Capture the cell that displays the provided text and extract its (X, Y) central coordinate. 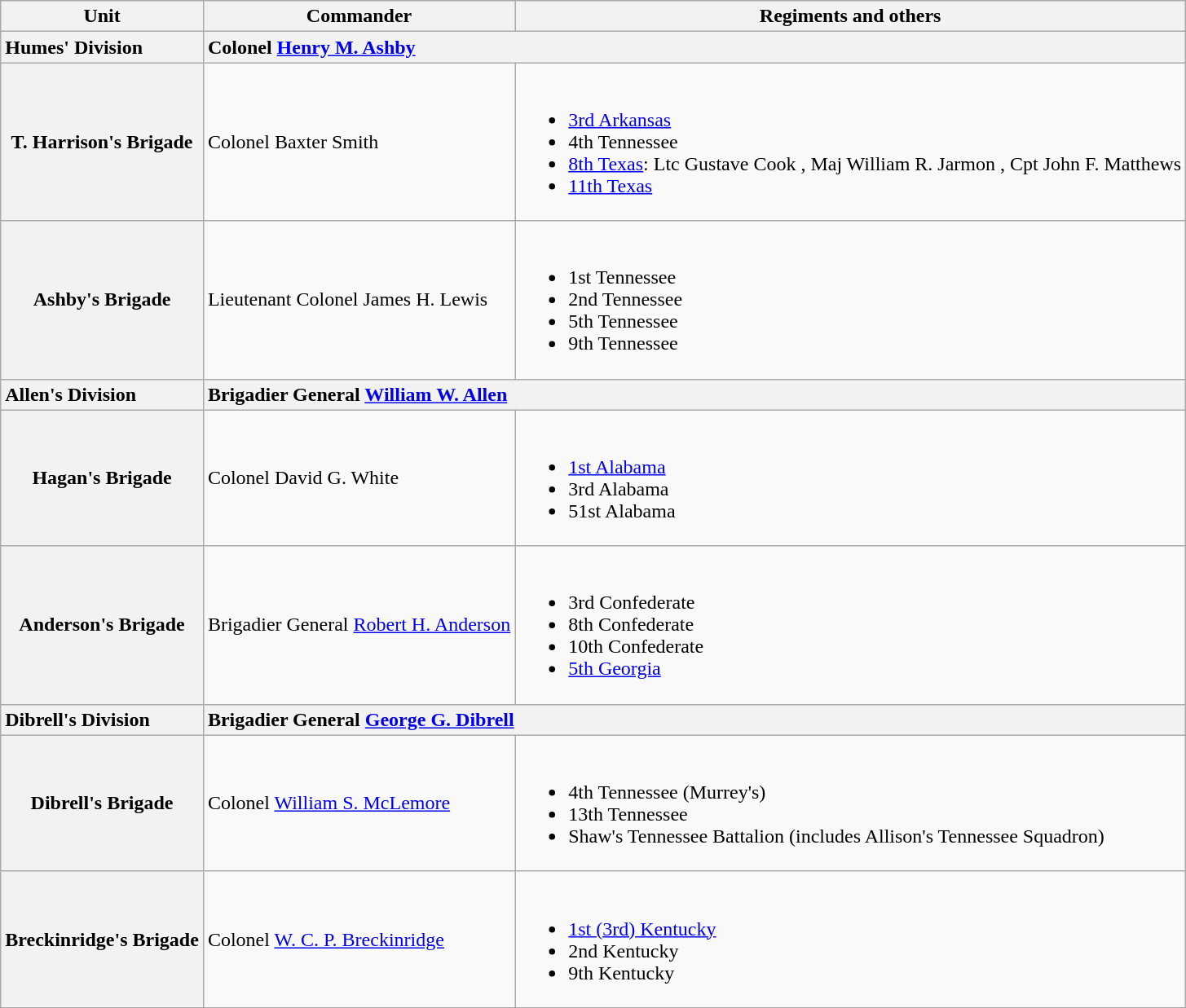
Dibrell's Brigade (103, 803)
Ashby's Brigade (103, 300)
Commander (359, 16)
Colonel William S. McLemore (359, 803)
T. Harrison's Brigade (103, 142)
Colonel David G. White (359, 478)
Lieutenant Colonel James H. Lewis (359, 300)
Colonel Baxter Smith (359, 142)
1st (3rd) Kentucky2nd Kentucky9th Kentucky (851, 939)
Brigadier General William W. Allen (694, 394)
Hagan's Brigade (103, 478)
Anderson's Brigade (103, 625)
Unit (103, 16)
Brigadier General Robert H. Anderson (359, 625)
Brigadier General George G. Dibrell (694, 720)
Colonel Henry M. Ashby (694, 47)
Regiments and others (851, 16)
3rd Confederate8th Confederate10th Confederate5th Georgia (851, 625)
Breckinridge's Brigade (103, 939)
4th Tennessee (Murrey's)13th TennesseeShaw's Tennessee Battalion (includes Allison's Tennessee Squadron) (851, 803)
Humes' Division (103, 47)
1st Alabama3rd Alabama51st Alabama (851, 478)
Allen's Division (103, 394)
1st Tennessee2nd Tennessee5th Tennessee9th Tennessee (851, 300)
Dibrell's Division (103, 720)
3rd Arkansas4th Tennessee8th Texas: Ltc Gustave Cook , Maj William R. Jarmon , Cpt John F. Matthews11th Texas (851, 142)
Colonel W. C. P. Breckinridge (359, 939)
